Determine the [x, y] coordinate at the center of the cell enclosing the given text.  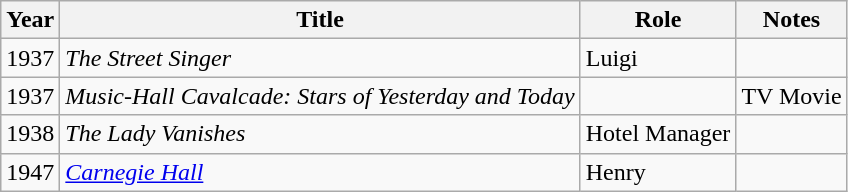
Title [320, 20]
1938 [30, 134]
1947 [30, 172]
Role [658, 20]
Henry [658, 172]
Year [30, 20]
Carnegie Hall [320, 172]
TV Movie [792, 96]
The Lady Vanishes [320, 134]
The Street Singer [320, 58]
Hotel Manager [658, 134]
Luigi [658, 58]
Music-Hall Cavalcade: Stars of Yesterday and Today [320, 96]
Notes [792, 20]
